Return the [X, Y] coordinate for the center point of the cell that contains the specified text.  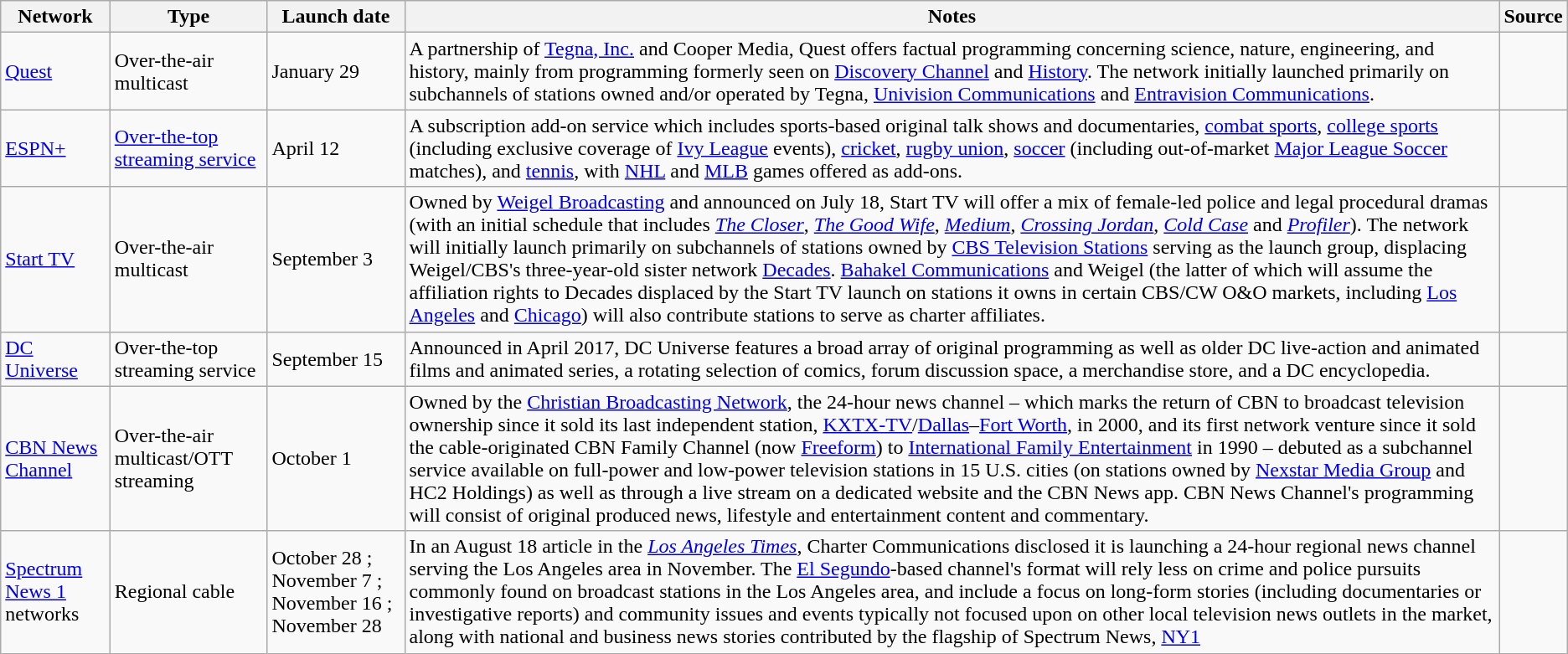
Spectrum News 1 networks [55, 592]
DC Universe [55, 358]
January 29 [336, 71]
Type [188, 17]
Notes [952, 17]
October 28 ;November 7 ; November 16 ; November 28 [336, 592]
Launch date [336, 17]
September 3 [336, 260]
October 1 [336, 459]
ESPN+ [55, 148]
Start TV [55, 260]
Source [1533, 17]
Over-the-air multicast/OTT streaming [188, 459]
September 15 [336, 358]
Network [55, 17]
April 12 [336, 148]
Regional cable [188, 592]
CBN News Channel [55, 459]
Quest [55, 71]
